Return the [X, Y] coordinate for the center point of the cell that contains the specified text.  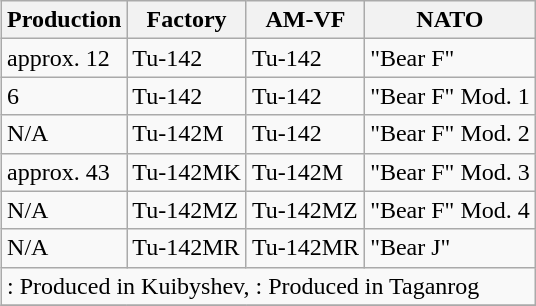
6 [64, 96]
: Produced in Kuibyshev, : Produced in Taganrog [269, 286]
"Bear F" Mod. 1 [450, 96]
"Bear F" Mod. 2 [450, 134]
"Bear F" [450, 58]
approx. 43 [64, 172]
Production [64, 20]
approx. 12 [64, 58]
"Bear F" Mod. 4 [450, 210]
AM-VF [305, 20]
"Bear J" [450, 248]
NATO [450, 20]
Tu-142MK [187, 172]
"Bear F" Mod. 3 [450, 172]
Factory [187, 20]
